Determine the [X, Y] coordinate at the center of the cell enclosing the given text.  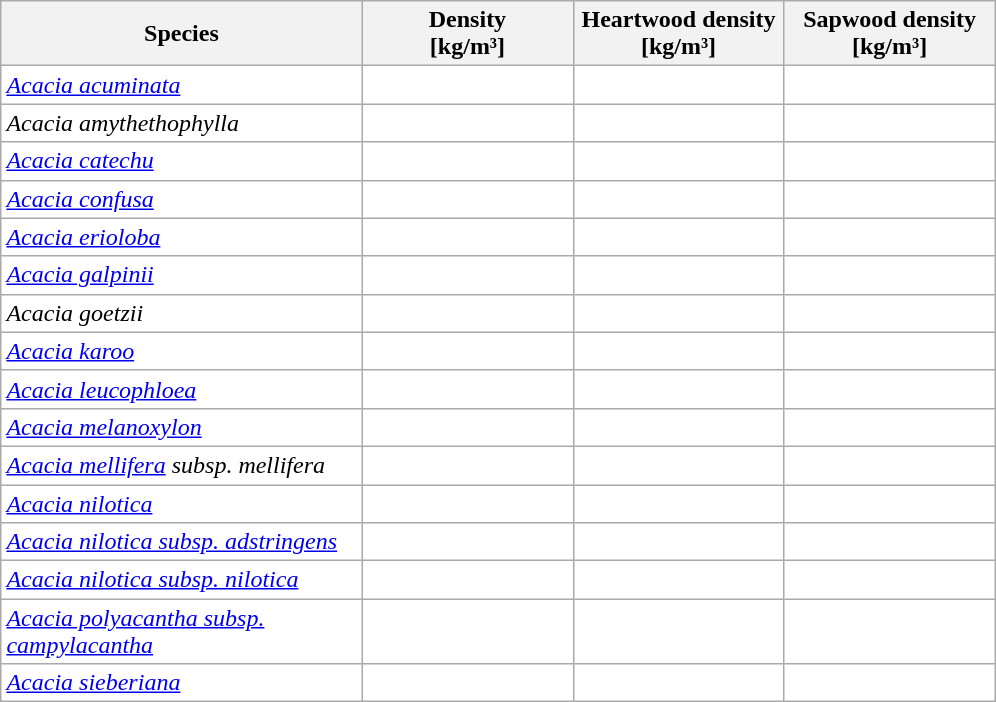
Acacia karoo [182, 351]
Acacia nilotica subsp. adstringens [182, 542]
Density[kg/m³] [468, 34]
Acacia leucophloea [182, 389]
Acacia acuminata [182, 85]
Acacia polyacantha subsp. campylacantha [182, 632]
Acacia galpinii [182, 275]
Acacia goetzii [182, 313]
Acacia nilotica subsp. nilotica [182, 580]
Acacia confusa [182, 199]
Acacia amythethophylla [182, 123]
Acacia catechu [182, 161]
Acacia melanoxylon [182, 427]
Species [182, 34]
Heartwood density[kg/m³] [678, 34]
Sapwood density[kg/m³] [890, 34]
Acacia sieberiana [182, 683]
Acacia nilotica [182, 503]
Acacia mellifera subsp. mellifera [182, 465]
Acacia erioloba [182, 237]
